Pinpoint the cell where the given text exists, returning its [x, y] midpoint coordinate. 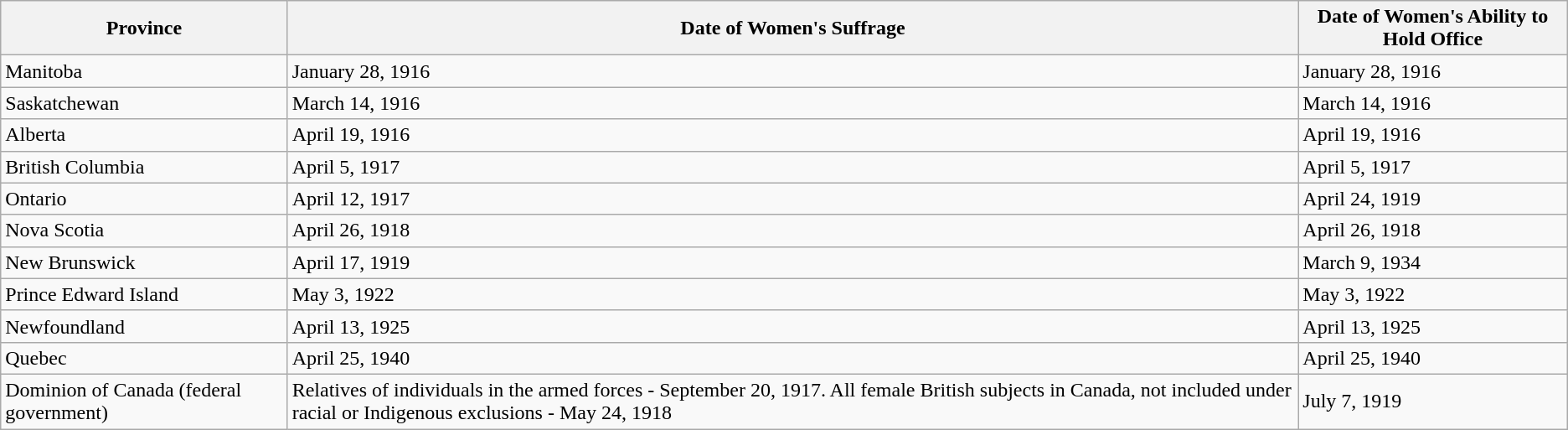
April 17, 1919 [792, 262]
Nova Scotia [144, 231]
Alberta [144, 135]
Ontario [144, 199]
Date of Women's Ability to Hold Office [1432, 28]
April 24, 1919 [1432, 199]
Dominion of Canada (federal government) [144, 401]
April 12, 1917 [792, 199]
Province [144, 28]
British Columbia [144, 167]
Date of Women's Suffrage [792, 28]
Saskatchewan [144, 103]
Manitoba [144, 71]
March 9, 1934 [1432, 262]
New Brunswick [144, 262]
Quebec [144, 358]
Prince Edward Island [144, 294]
Newfoundland [144, 326]
July 7, 1919 [1432, 401]
